Return [X, Y] of the center of cell containing provided text 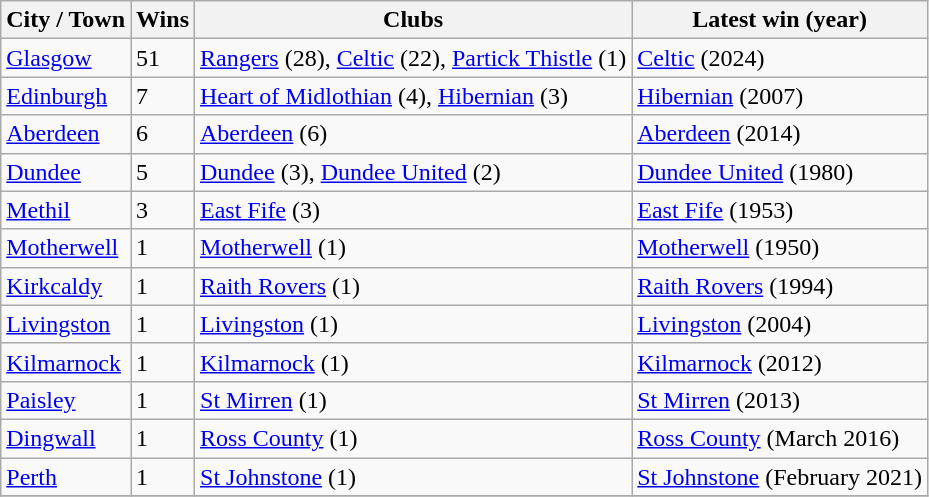
Motherwell [66, 248]
Latest win (year) [780, 20]
Aberdeen (2014) [780, 134]
Dundee (3), Dundee United (2) [414, 172]
St Mirren (2013) [780, 400]
Livingston (2004) [780, 324]
Motherwell (1950) [780, 248]
Dingwall [66, 438]
St Johnstone (1) [414, 477]
Livingston [66, 324]
Motherwell (1) [414, 248]
6 [163, 134]
Wins [163, 20]
Perth [66, 477]
Glasgow [66, 58]
Livingston (1) [414, 324]
Paisley [66, 400]
Dundee United (1980) [780, 172]
Kirkcaldy [66, 286]
Kilmarnock (2012) [780, 362]
Aberdeen (6) [414, 134]
St Johnstone (February 2021) [780, 477]
Clubs [414, 20]
Ross County (1) [414, 438]
East Fife (3) [414, 210]
3 [163, 210]
Dundee [66, 172]
St Mirren (1) [414, 400]
Hibernian (2007) [780, 96]
Raith Rovers (1994) [780, 286]
Kilmarnock [66, 362]
5 [163, 172]
East Fife (1953) [780, 210]
Kilmarnock (1) [414, 362]
7 [163, 96]
Celtic (2024) [780, 58]
51 [163, 58]
Methil [66, 210]
Edinburgh [66, 96]
Ross County (March 2016) [780, 438]
Raith Rovers (1) [414, 286]
Rangers (28), Celtic (22), Partick Thistle (1) [414, 58]
Heart of Midlothian (4), Hibernian (3) [414, 96]
Aberdeen [66, 134]
City / Town [66, 20]
